Capture the cell that displays the provided text and extract its (x, y) central coordinate. 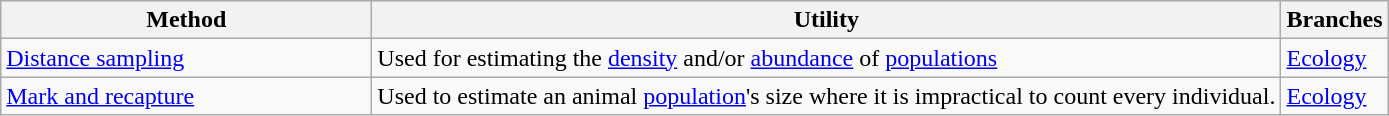
Used to estimate an animal population's size where it is impractical to count every individual. (826, 96)
Method (186, 20)
Distance sampling (186, 58)
Branches (1334, 20)
Mark and recapture (186, 96)
Utility (826, 20)
Used for estimating the density and/or abundance of populations (826, 58)
